Find where the given text appears and provide that cell's center as [X, Y] coordinate. 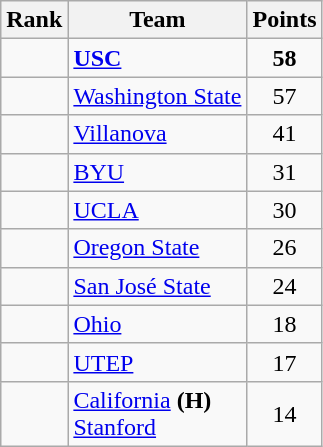
UCLA [158, 210]
41 [284, 134]
24 [284, 286]
14 [284, 414]
BYU [158, 172]
Villanova [158, 134]
17 [284, 362]
30 [284, 210]
58 [284, 58]
31 [284, 172]
USC [158, 58]
California (H) Stanford [158, 414]
Rank [34, 20]
Ohio [158, 324]
Team [158, 20]
Oregon State [158, 248]
Points [284, 20]
Washington State [158, 96]
UTEP [158, 362]
18 [284, 324]
San José State [158, 286]
57 [284, 96]
26 [284, 248]
